From the cell containing the given text, extract its center point as (X, Y) coordinate. 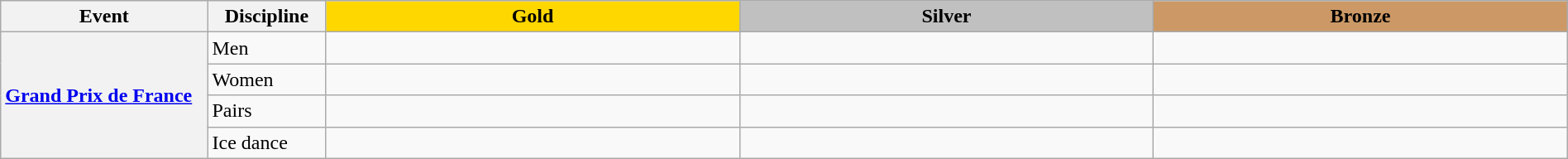
Silver (946, 17)
Pairs (266, 111)
Ice dance (266, 142)
Event (104, 17)
Men (266, 48)
Grand Prix de France (104, 95)
Women (266, 79)
Gold (533, 17)
Discipline (266, 17)
Bronze (1360, 17)
